Detect which cell encompasses the target text, then output its [X, Y] center coordinate. 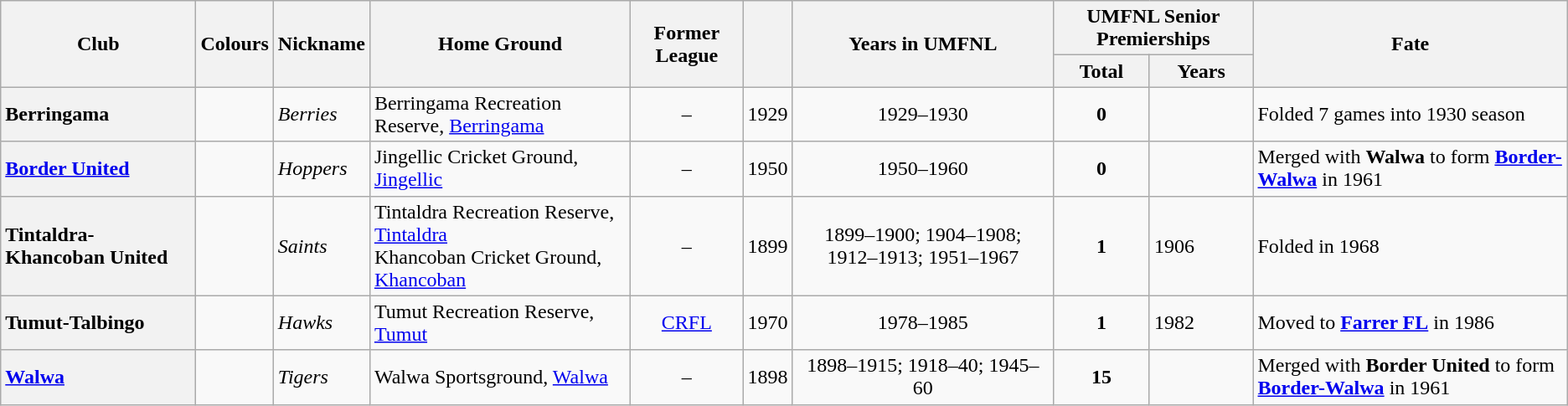
1899 [767, 246]
Walwa Sportsground, Walwa [499, 377]
Nickname [322, 44]
Tumut Recreation Reserve, Tumut [499, 323]
Years [1201, 71]
Walwa [99, 377]
Berringama [99, 114]
1929 [767, 114]
Total [1102, 71]
Hawks [322, 323]
1899–1900; 1904–1908; 1912–1913; 1951–1967 [923, 246]
1906 [1201, 246]
UMFNL Senior Premierships [1153, 28]
Berries [322, 114]
Jingellic Cricket Ground, Jingellic [499, 169]
Club [99, 44]
Fate [1411, 44]
Tintaldra Recreation Reserve, TintaldraKhancoban Cricket Ground, Khancoban [499, 246]
Border United [99, 169]
1950–1960 [923, 169]
Berringama Recreation Reserve, Berringama [499, 114]
Former League [687, 44]
Folded 7 games into 1930 season [1411, 114]
Tintaldra-Khancoban United [99, 246]
CRFL [687, 323]
1898 [767, 377]
Merged with Border United to form Border-Walwa in 1961 [1411, 377]
Saints [322, 246]
Hoppers [322, 169]
Tigers [322, 377]
Moved to Farrer FL in 1986 [1411, 323]
1970 [767, 323]
1982 [1201, 323]
Merged with Walwa to form Border-Walwa in 1961 [1411, 169]
1929–1930 [923, 114]
15 [1102, 377]
Tumut-Talbingo [99, 323]
1898–1915; 1918–40; 1945–60 [923, 377]
1950 [767, 169]
1978–1985 [923, 323]
Years in UMFNL [923, 44]
Folded in 1968 [1411, 246]
Colours [235, 44]
Home Ground [499, 44]
